Identify which cell holds the provided text, then report its (x, y) central coordinate. 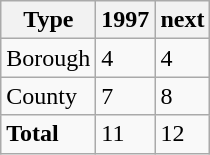
Borough (48, 58)
11 (126, 134)
next (182, 20)
12 (182, 134)
Type (48, 20)
County (48, 96)
Total (48, 134)
8 (182, 96)
7 (126, 96)
1997 (126, 20)
